From the cell containing the given text, extract its center point as (x, y) coordinate. 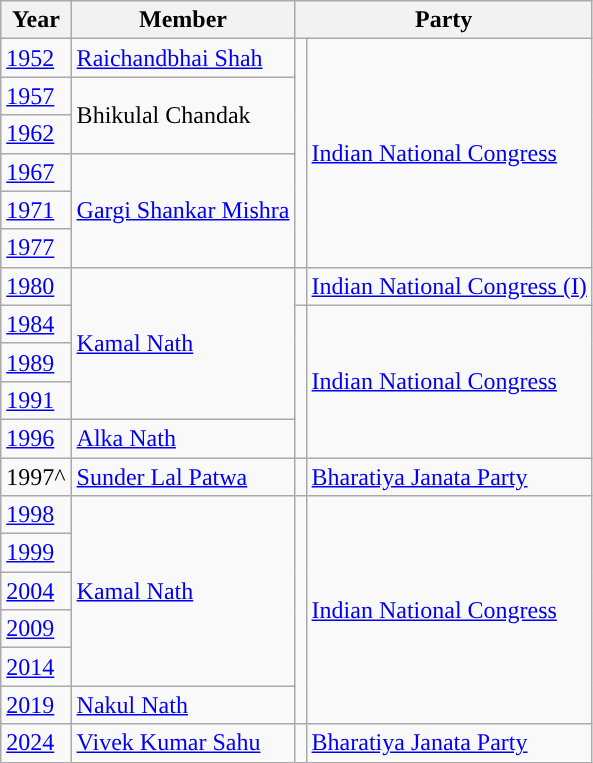
1977 (36, 248)
1991 (36, 400)
1980 (36, 286)
Gargi Shankar Mishra (183, 210)
1971 (36, 210)
Sunder Lal Patwa (183, 477)
1996 (36, 438)
Raichandbhai Shah (183, 58)
2009 (36, 629)
2019 (36, 705)
Year (36, 20)
1984 (36, 324)
1952 (36, 58)
1998 (36, 515)
2004 (36, 591)
2024 (36, 743)
Vivek Kumar Sahu (183, 743)
Member (183, 20)
1962 (36, 134)
Party (444, 20)
1999 (36, 553)
1957 (36, 96)
Indian National Congress (I) (449, 286)
2014 (36, 667)
1997^ (36, 477)
1989 (36, 362)
Nakul Nath (183, 705)
1967 (36, 172)
Bhikulal Chandak (183, 115)
Alka Nath (183, 438)
